Return [x, y] of the center of cell containing provided text 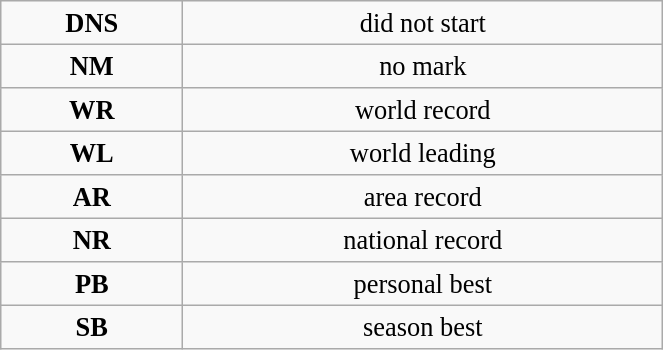
personal best [423, 284]
WR [92, 109]
NR [92, 240]
world record [423, 109]
world leading [423, 153]
no mark [423, 66]
season best [423, 327]
DNS [92, 22]
AR [92, 197]
national record [423, 240]
area record [423, 197]
SB [92, 327]
PB [92, 284]
NM [92, 66]
did not start [423, 22]
WL [92, 153]
